Return (X, Y) of the center of cell containing provided text 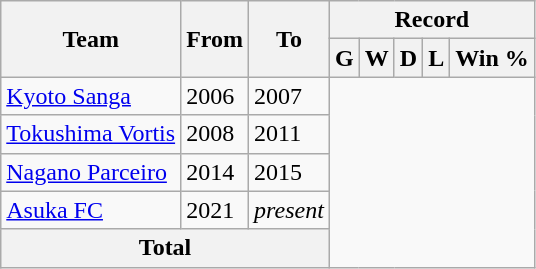
Record (432, 20)
Total (166, 248)
2015 (290, 172)
2014 (215, 172)
2021 (215, 210)
From (215, 39)
Kyoto Sanga (91, 96)
Asuka FC (91, 210)
2007 (290, 96)
L (436, 58)
Nagano Parceiro (91, 172)
To (290, 39)
2008 (215, 134)
2011 (290, 134)
G (344, 58)
Team (91, 39)
present (290, 210)
2006 (215, 96)
Tokushima Vortis (91, 134)
Win % (492, 58)
D (408, 58)
W (376, 58)
